Extract the [X, Y] coordinate from the center of the cell holding the provided text.  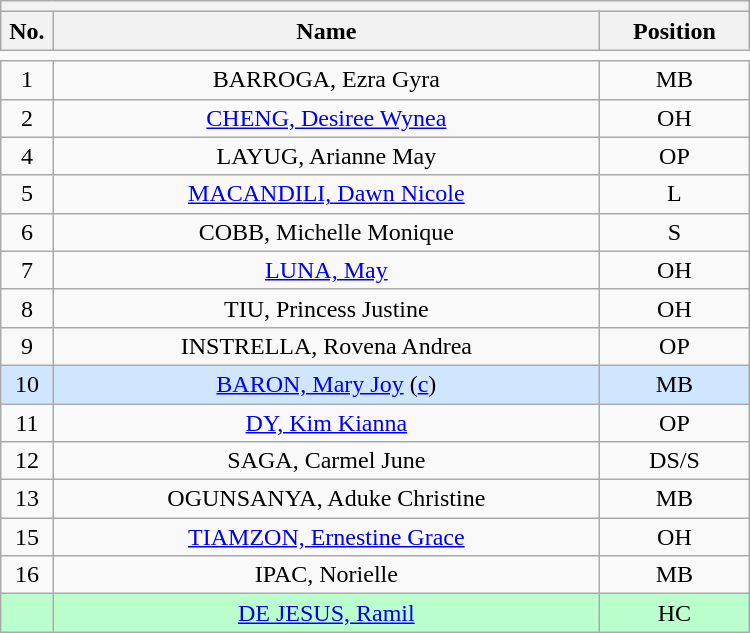
MACANDILI, Dawn Nicole [326, 194]
7 [27, 270]
No. [27, 31]
CHENG, Desiree Wynea [326, 118]
IPAC, Norielle [326, 575]
Position [675, 31]
DE JESUS, Ramil [326, 613]
INSTRELLA, Rovena Andrea [326, 346]
5 [27, 194]
BARROGA, Ezra Gyra [326, 80]
9 [27, 346]
4 [27, 156]
11 [27, 423]
8 [27, 308]
6 [27, 232]
16 [27, 575]
BARON, Mary Joy (c) [326, 384]
OGUNSANYA, Aduke Christine [326, 499]
LUNA, May [326, 270]
TIU, Princess Justine [326, 308]
COBB, Michelle Monique [326, 232]
15 [27, 537]
13 [27, 499]
DY, Kim Kianna [326, 423]
DS/S [675, 461]
10 [27, 384]
2 [27, 118]
Name [326, 31]
HC [675, 613]
TIAMZON, Ernestine Grace [326, 537]
L [675, 194]
SAGA, Carmel June [326, 461]
12 [27, 461]
S [675, 232]
1 [27, 80]
LAYUG, Arianne May [326, 156]
